Search for the cell housing the specified text and yield its (X, Y) center coordinate. 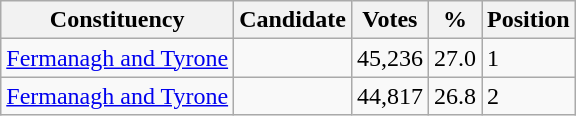
2 (529, 96)
Position (529, 20)
44,817 (390, 96)
Constituency (118, 20)
% (454, 20)
1 (529, 58)
Candidate (293, 20)
45,236 (390, 58)
26.8 (454, 96)
27.0 (454, 58)
Votes (390, 20)
